Identify which cell holds the provided text, then report its (x, y) central coordinate. 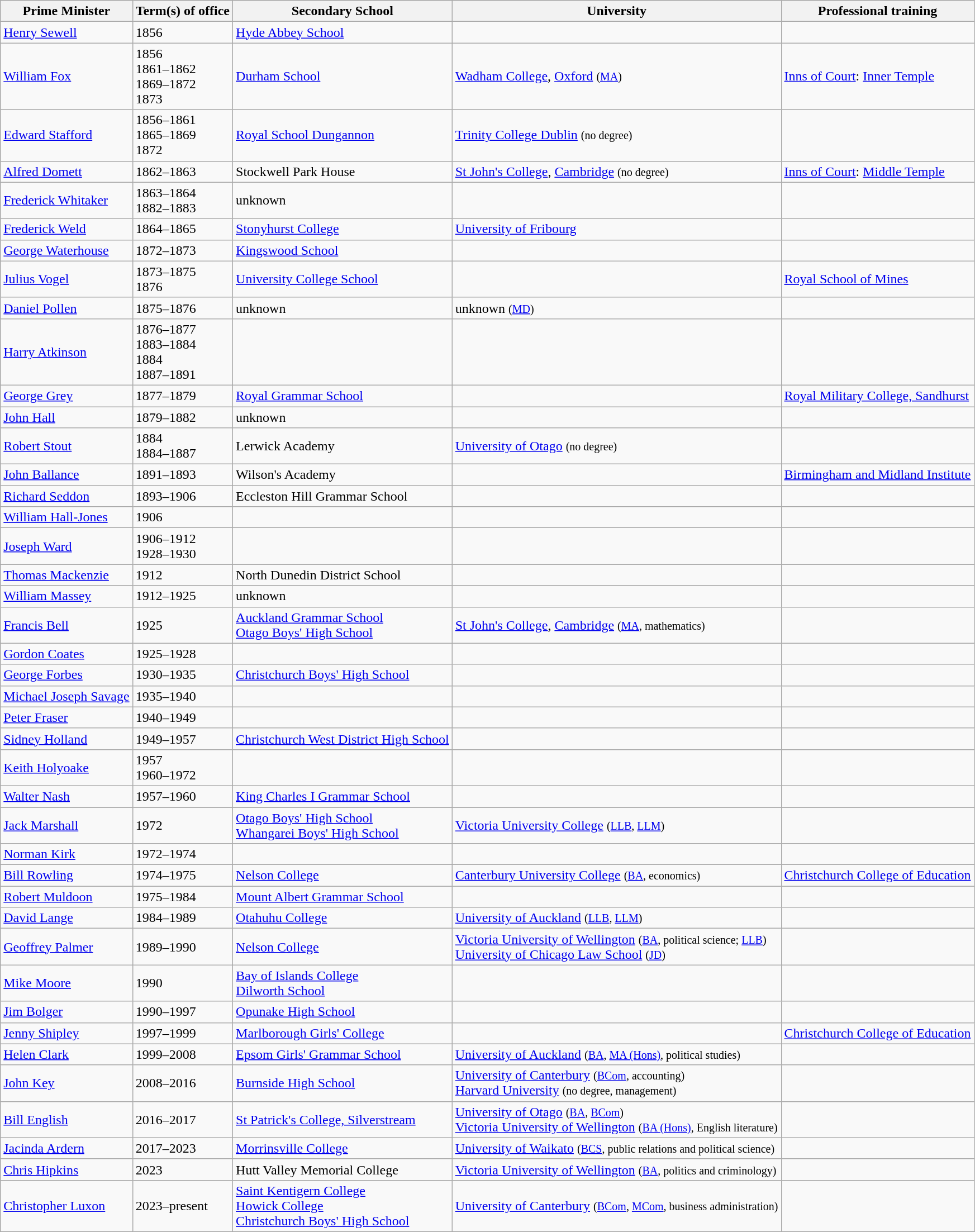
1876–18771883–188418841887–1891 (182, 352)
Mike Moore (66, 983)
Thomas Mackenzie (66, 575)
1984–1989 (182, 918)
Inns of Court: Middle Temple (877, 172)
William Hall-Jones (66, 517)
Victoria University College (LLB, LLM) (617, 825)
1957–1960 (182, 796)
Edward Stafford (66, 135)
18841884–1887 (182, 446)
Marlborough Girls' College (343, 1033)
North Dunedin District School (343, 575)
Victoria University of Wellington (BA, political science; LLB)University of Chicago Law School (JD) (617, 946)
University of Otago (BA, BCom)Victoria University of Wellington (BA (Hons), English literature) (617, 1120)
1972–1974 (182, 854)
Royal School of Mines (877, 279)
1891–1893 (182, 475)
Harry Atkinson (66, 352)
Jacinda Ardern (66, 1148)
1877–1879 (182, 396)
2017–2023 (182, 1148)
1925–1928 (182, 654)
Bill Rowling (66, 876)
Henry Sewell (66, 32)
1906–19121928–1930 (182, 546)
Joseph Ward (66, 546)
Opunake High School (343, 1012)
St Patrick's College, Silverstream (343, 1120)
Robert Muldoon (66, 897)
1856–18611865–18691872 (182, 135)
Jim Bolger (66, 1012)
1893–1906 (182, 496)
Otahuhu College (343, 918)
2023 (182, 1169)
Stonyhurst College (343, 229)
William Fox (66, 76)
Michael Joseph Savage (66, 696)
Saint Kentigern CollegeHowick CollegeChristchurch Boys' High School (343, 1206)
1873–18751876 (182, 279)
2016–2017 (182, 1120)
Alfred Domett (66, 172)
Kingswood School (343, 250)
1863–18641882–1883 (182, 200)
Christopher Luxon (66, 1206)
University of Auckland (LLB, LLM) (617, 918)
Frederick Weld (66, 229)
Daniel Pollen (66, 308)
1974–1975 (182, 876)
Jenny Shipley (66, 1033)
Walter Nash (66, 796)
Professional training (877, 11)
Wadham College, Oxford (MA) (617, 76)
University College School (343, 279)
Royal School Dungannon (343, 135)
Keith Holyoake (66, 768)
1935–1940 (182, 696)
1997–1999 (182, 1033)
George Forbes (66, 675)
1990–1997 (182, 1012)
University of Otago (no degree) (617, 446)
John Hall (66, 417)
University of Waikato (BCS, public relations and political science) (617, 1148)
19571960–1972 (182, 768)
Wilson's Academy (343, 475)
Peter Fraser (66, 717)
Robert Stout (66, 446)
1949–1957 (182, 739)
Richard Seddon (66, 496)
Geoffrey Palmer (66, 946)
1912–1925 (182, 596)
John Ballance (66, 475)
Victoria University of Wellington (BA, politics and criminology) (617, 1169)
Norman Kirk (66, 854)
John Key (66, 1083)
George Waterhouse (66, 250)
University of Fribourg (617, 229)
St John's College, Cambridge (no degree) (617, 172)
George Grey (66, 396)
King Charles I Grammar School (343, 796)
Bay of Islands CollegeDilworth School (343, 983)
Term(s) of office (182, 11)
Hyde Abbey School (343, 32)
Christchurch Boys' High School (343, 675)
Eccleston Hill Grammar School (343, 496)
1856 (182, 32)
Chris Hipkins (66, 1169)
Francis Bell (66, 625)
Hutt Valley Memorial College (343, 1169)
Julius Vogel (66, 279)
David Lange (66, 918)
Canterbury University College (BA, economics) (617, 876)
1930–1935 (182, 675)
Royal Grammar School (343, 396)
University of Auckland (BA, MA (Hons), political studies) (617, 1054)
1999–2008 (182, 1054)
Morrinsville College (343, 1148)
1975–1984 (182, 897)
University of Canterbury (BCom, MCom, business administration) (617, 1206)
University (617, 11)
2023–present (182, 1206)
Prime Minister (66, 11)
1862–1863 (182, 172)
Secondary School (343, 11)
Inns of Court: Inner Temple (877, 76)
University of Canterbury (BCom, accounting)Harvard University (no degree, management) (617, 1083)
Epsom Girls' Grammar School (343, 1054)
1989–1990 (182, 946)
18561861–18621869–18721873 (182, 76)
Durham School (343, 76)
1990 (182, 983)
1912 (182, 575)
Helen Clark (66, 1054)
Jack Marshall (66, 825)
Bill English (66, 1120)
1864–1865 (182, 229)
Christchurch West District High School (343, 739)
William Massey (66, 596)
1879–1882 (182, 417)
Frederick Whitaker (66, 200)
Royal Military College, Sandhurst (877, 396)
Stockwell Park House (343, 172)
Gordon Coates (66, 654)
Auckland Grammar SchoolOtago Boys' High School (343, 625)
1925 (182, 625)
unknown (MD) (617, 308)
Burnside High School (343, 1083)
1906 (182, 517)
Sidney Holland (66, 739)
1875–1876 (182, 308)
1972 (182, 825)
Trinity College Dublin (no degree) (617, 135)
St John's College, Cambridge (MA, mathematics) (617, 625)
Lerwick Academy (343, 446)
Otago Boys' High SchoolWhangarei Boys' High School (343, 825)
Birmingham and Midland Institute (877, 475)
Mount Albert Grammar School (343, 897)
1872–1873 (182, 250)
2008–2016 (182, 1083)
1940–1949 (182, 717)
